Pinpoint the cell where the given text exists, returning its (x, y) midpoint coordinate. 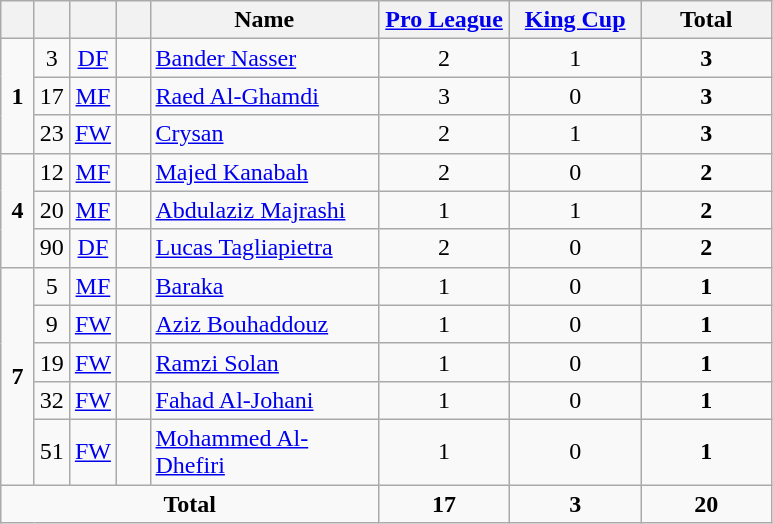
51 (52, 452)
5 (52, 286)
Pro League (444, 20)
4 (18, 210)
Lucas Tagliapietra (264, 248)
King Cup (576, 20)
Aziz Bouhaddouz (264, 324)
Ramzi Solan (264, 362)
90 (52, 248)
Crysan (264, 134)
7 (18, 376)
19 (52, 362)
Raed Al-Ghamdi (264, 96)
Mohammed Al-Dhefiri (264, 452)
Baraka (264, 286)
Fahad Al-Johani (264, 400)
Abdulaziz Majrashi (264, 210)
12 (52, 172)
32 (52, 400)
Name (264, 20)
Bander Nasser (264, 58)
Majed Kanabah (264, 172)
23 (52, 134)
9 (52, 324)
